For the text-containing cell, return its midpoint in [x, y] coordinate format. 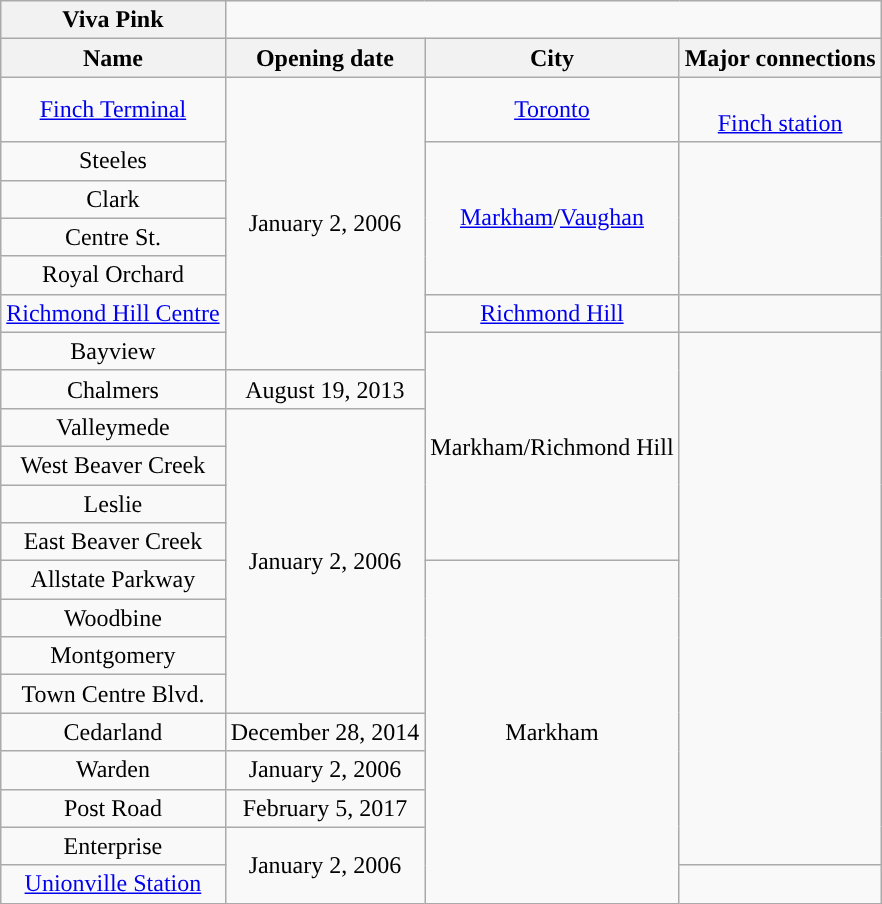
Major connections [780, 58]
Post Road [113, 808]
August 19, 2013 [325, 389]
West Beaver Creek [113, 465]
Name [113, 58]
Leslie [113, 503]
Bayview [113, 351]
Unionville Station [113, 884]
Markham [552, 732]
Montgomery [113, 656]
Richmond Hill Centre [113, 313]
Town Centre Blvd. [113, 694]
Opening date [325, 58]
Viva Pink [113, 20]
Markham/Richmond Hill [552, 446]
Warden [113, 770]
City [552, 58]
Woodbine [113, 618]
Clark [113, 199]
Richmond Hill [552, 313]
Royal Orchard [113, 275]
Finch Terminal [113, 110]
Cedarland [113, 732]
Allstate Parkway [113, 580]
Chalmers [113, 389]
Enterprise [113, 846]
February 5, 2017 [325, 808]
Toronto [552, 110]
East Beaver Creek [113, 542]
Centre St. [113, 237]
Finch station [780, 110]
December 28, 2014 [325, 732]
Valleymede [113, 427]
Markham/Vaughan [552, 218]
Steeles [113, 161]
